Scan for the cell matching the given text and deliver its (x, y) coordinate at center. 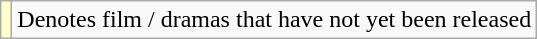
Denotes film / dramas that have not yet been released (274, 20)
